Extract the [x, y] coordinate from the center of the cell holding the provided text.  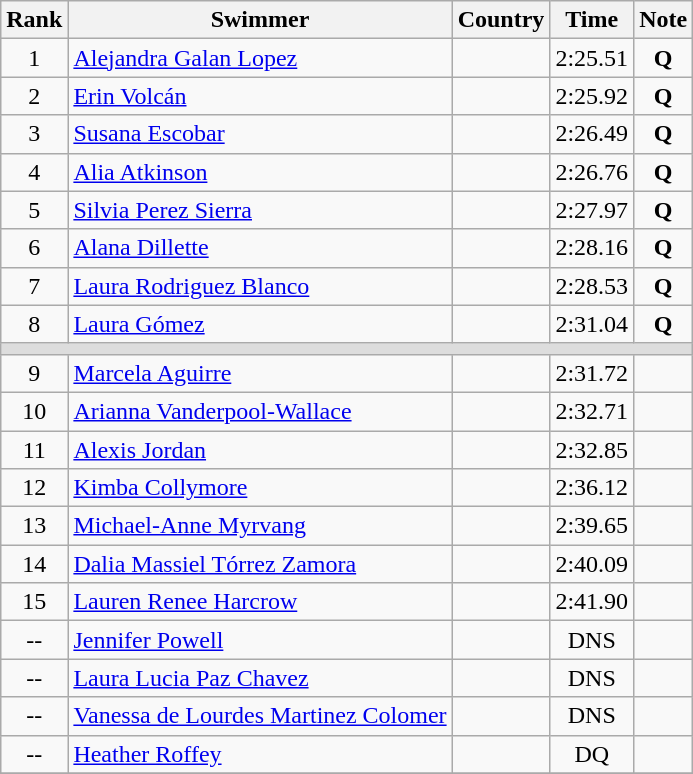
3 [34, 134]
2:25.92 [592, 96]
Vanessa de Lourdes Martinez Colomer [260, 716]
2:40.09 [592, 564]
Rank [34, 20]
Alejandra Galan Lopez [260, 58]
Alana Dillette [260, 248]
Silvia Perez Sierra [260, 210]
Swimmer [260, 20]
Marcela Aguirre [260, 373]
Kimba Collymore [260, 488]
Lauren Renee Harcrow [260, 602]
Laura Lucia Paz Chavez [260, 678]
2:41.90 [592, 602]
10 [34, 411]
12 [34, 488]
Alia Atkinson [260, 172]
4 [34, 172]
2:27.97 [592, 210]
2:31.72 [592, 373]
2:26.76 [592, 172]
Laura Gómez [260, 324]
2:32.85 [592, 449]
Time [592, 20]
14 [34, 564]
6 [34, 248]
2:36.12 [592, 488]
2:28.53 [592, 286]
2:31.04 [592, 324]
11 [34, 449]
Heather Roffey [260, 754]
DQ [592, 754]
Country [501, 20]
15 [34, 602]
2 [34, 96]
2:39.65 [592, 526]
7 [34, 286]
Dalia Massiel Tórrez Zamora [260, 564]
13 [34, 526]
1 [34, 58]
Erin Volcán [260, 96]
Note [664, 20]
5 [34, 210]
8 [34, 324]
Alexis Jordan [260, 449]
Susana Escobar [260, 134]
Arianna Vanderpool-Wallace [260, 411]
Michael-Anne Myrvang [260, 526]
Laura Rodriguez Blanco [260, 286]
Jennifer Powell [260, 640]
2:32.71 [592, 411]
2:26.49 [592, 134]
9 [34, 373]
2:28.16 [592, 248]
2:25.51 [592, 58]
